Return [x, y] of the center of cell containing provided text 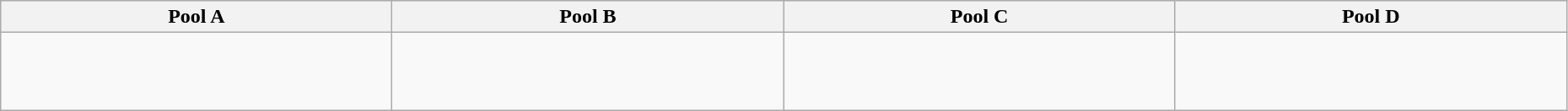
Pool D [1371, 17]
Pool B [588, 17]
Pool A [197, 17]
Pool C [979, 17]
